Return the (X, Y) coordinate for the center point of the cell that contains the specified text.  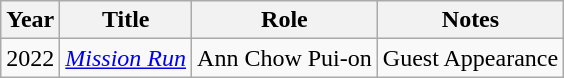
Ann Chow Pui-on (285, 58)
Role (285, 20)
2022 (30, 58)
Mission Run (126, 58)
Notes (470, 20)
Title (126, 20)
Year (30, 20)
Guest Appearance (470, 58)
